Locate the cell with the specified text and output its (x, y) center coordinate. 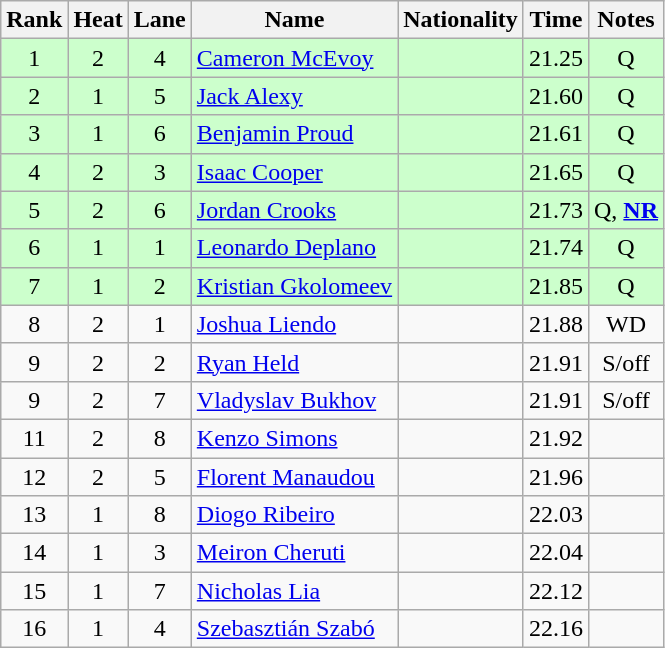
14 (34, 553)
12 (34, 477)
21.96 (556, 477)
Vladyslav Bukhov (294, 400)
Ryan Held (294, 362)
16 (34, 629)
Benjamin Proud (294, 134)
11 (34, 438)
Jack Alexy (294, 96)
21.60 (556, 96)
Kristian Gkolomeev (294, 286)
Jordan Crooks (294, 210)
Isaac Cooper (294, 172)
22.03 (556, 515)
21.88 (556, 324)
Szebasztián Szabó (294, 629)
Cameron McEvoy (294, 58)
Rank (34, 20)
Heat (98, 20)
Joshua Liendo (294, 324)
15 (34, 591)
21.92 (556, 438)
Lane (160, 20)
Time (556, 20)
13 (34, 515)
21.65 (556, 172)
22.04 (556, 553)
Diogo Ribeiro (294, 515)
21.85 (556, 286)
Notes (626, 20)
22.16 (556, 629)
Nicholas Lia (294, 591)
WD (626, 324)
Meiron Cheruti (294, 553)
21.25 (556, 58)
21.74 (556, 248)
21.73 (556, 210)
Nationality (461, 20)
Name (294, 20)
Leonardo Deplano (294, 248)
Florent Manaudou (294, 477)
22.12 (556, 591)
Kenzo Simons (294, 438)
Q, NR (626, 210)
21.61 (556, 134)
